Return [x, y] of the center of cell containing provided text 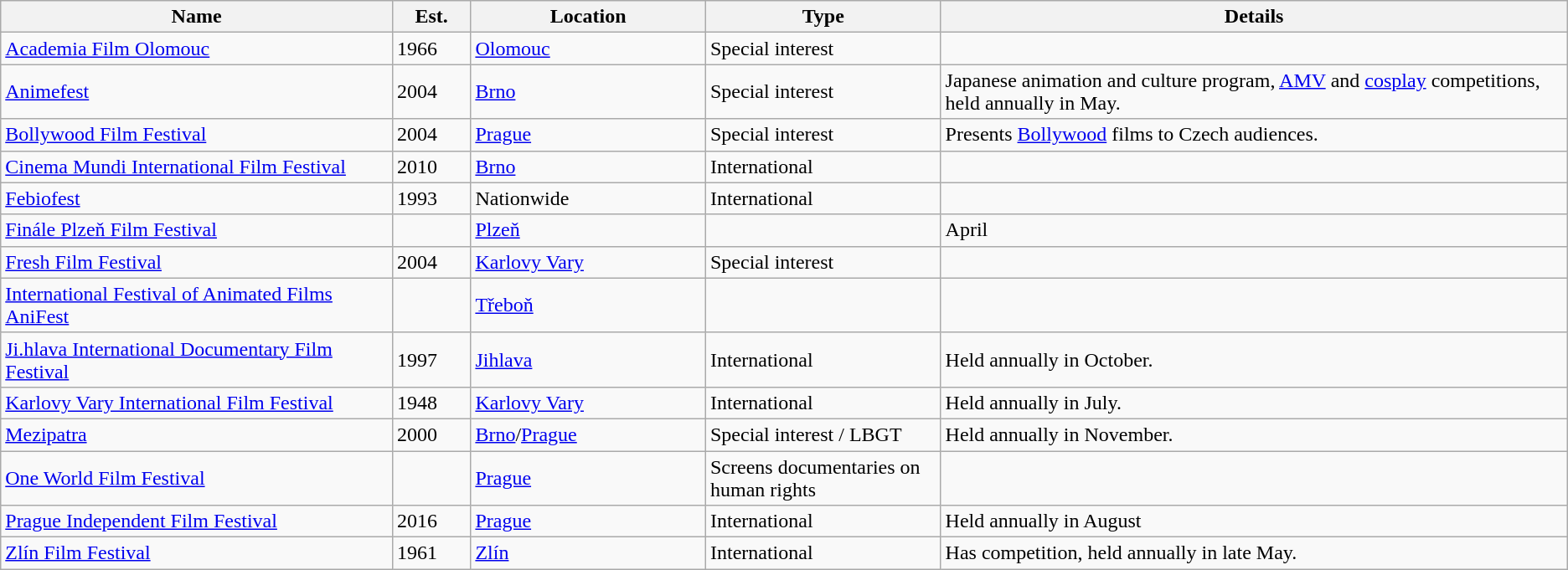
2000 [431, 434]
Ji.hlava International Documentary Film Festival [197, 360]
Has competition, held annually in late May. [1254, 553]
2016 [431, 521]
Academia Film Olomouc [197, 49]
April [1254, 230]
One World Film Festival [197, 477]
1961 [431, 553]
Name [197, 17]
Details [1254, 17]
Zlín Film Festival [197, 553]
1948 [431, 403]
Type [823, 17]
Location [588, 17]
Cinema Mundi International Film Festival [197, 167]
International Festival of Animated Films AniFest [197, 305]
Japanese animation and culture program, AMV and cosplay competitions, held annually in May. [1254, 92]
1966 [431, 49]
Est. [431, 17]
Held annually in November. [1254, 434]
Fresh Film Festival [197, 262]
Finále Plzeň Film Festival [197, 230]
Special interest / LBGT [823, 434]
Zlín [588, 553]
Jihlava [588, 360]
Febiofest [197, 198]
Held annually in August [1254, 521]
Třeboň [588, 305]
Prague Independent Film Festival [197, 521]
2010 [431, 167]
Presents Bollywood films to Czech audiences. [1254, 135]
Nationwide [588, 198]
Plzeň [588, 230]
Bollywood Film Festival [197, 135]
Brno/Prague [588, 434]
Held annually in July. [1254, 403]
1993 [431, 198]
Karlovy Vary International Film Festival [197, 403]
Held annually in October. [1254, 360]
Olomouc [588, 49]
Screens documentaries on human rights [823, 477]
1997 [431, 360]
Animefest [197, 92]
Mezipatra [197, 434]
